For the text-containing cell, return its midpoint in [X, Y] coordinate format. 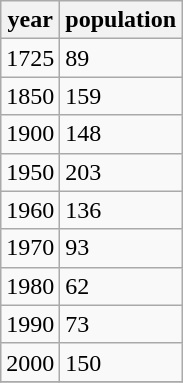
73 [121, 324]
136 [121, 210]
159 [121, 96]
148 [121, 134]
1950 [30, 172]
1900 [30, 134]
203 [121, 172]
1850 [30, 96]
population [121, 20]
1970 [30, 248]
1725 [30, 58]
89 [121, 58]
1990 [30, 324]
62 [121, 286]
2000 [30, 362]
150 [121, 362]
1960 [30, 210]
93 [121, 248]
1980 [30, 286]
year [30, 20]
